Pinpoint the cell where the given text exists, returning its [X, Y] midpoint coordinate. 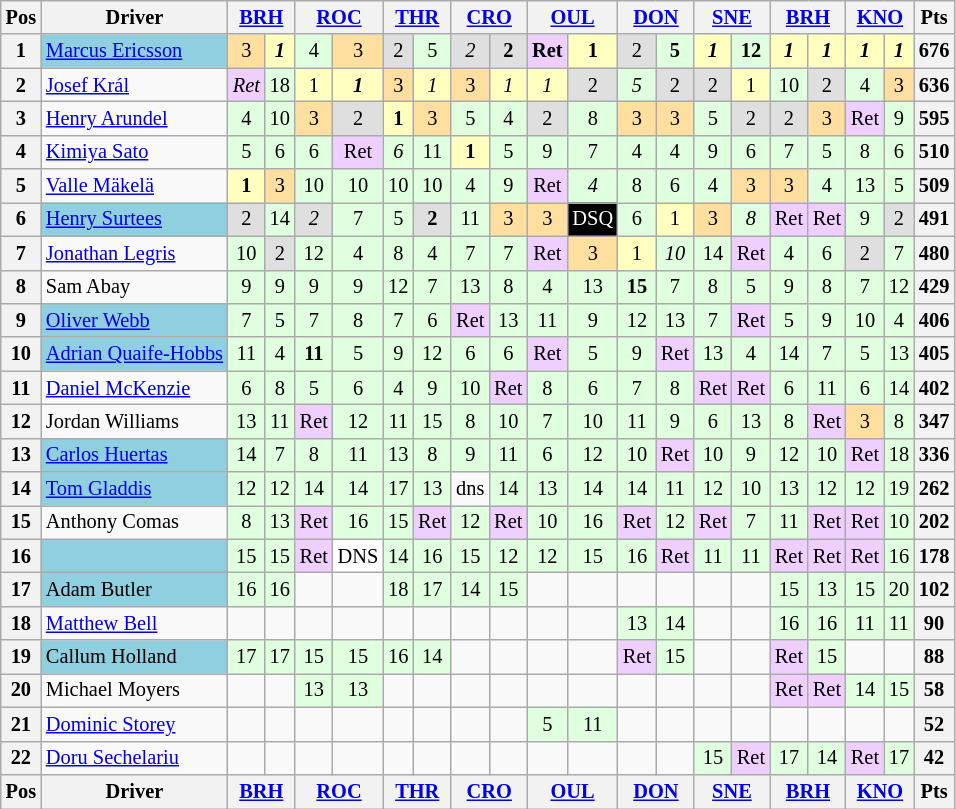
58 [934, 690]
Matthew Bell [134, 623]
429 [934, 287]
Henry Surtees [134, 219]
dns [470, 489]
Carlos Huertas [134, 455]
262 [934, 489]
636 [934, 85]
676 [934, 51]
510 [934, 152]
90 [934, 623]
21 [21, 724]
102 [934, 589]
491 [934, 219]
178 [934, 556]
595 [934, 118]
Doru Sechelariu [134, 758]
402 [934, 388]
Callum Holland [134, 657]
Henry Arundel [134, 118]
509 [934, 186]
Adrian Quaife-Hobbs [134, 354]
42 [934, 758]
347 [934, 421]
Michael Moyers [134, 690]
Josef Král [134, 85]
Tom Gladdis [134, 489]
Oliver Webb [134, 320]
405 [934, 354]
DSQ [592, 219]
Adam Butler [134, 589]
Anthony Comas [134, 522]
DNS [358, 556]
Kimiya Sato [134, 152]
336 [934, 455]
406 [934, 320]
Marcus Ericsson [134, 51]
Dominic Storey [134, 724]
Sam Abay [134, 287]
88 [934, 657]
22 [21, 758]
202 [934, 522]
480 [934, 253]
52 [934, 724]
Jonathan Legris [134, 253]
Valle Mäkelä [134, 186]
Daniel McKenzie [134, 388]
Jordan Williams [134, 421]
